Provide the [x, y] coordinate of the cell's center where the given text is located.  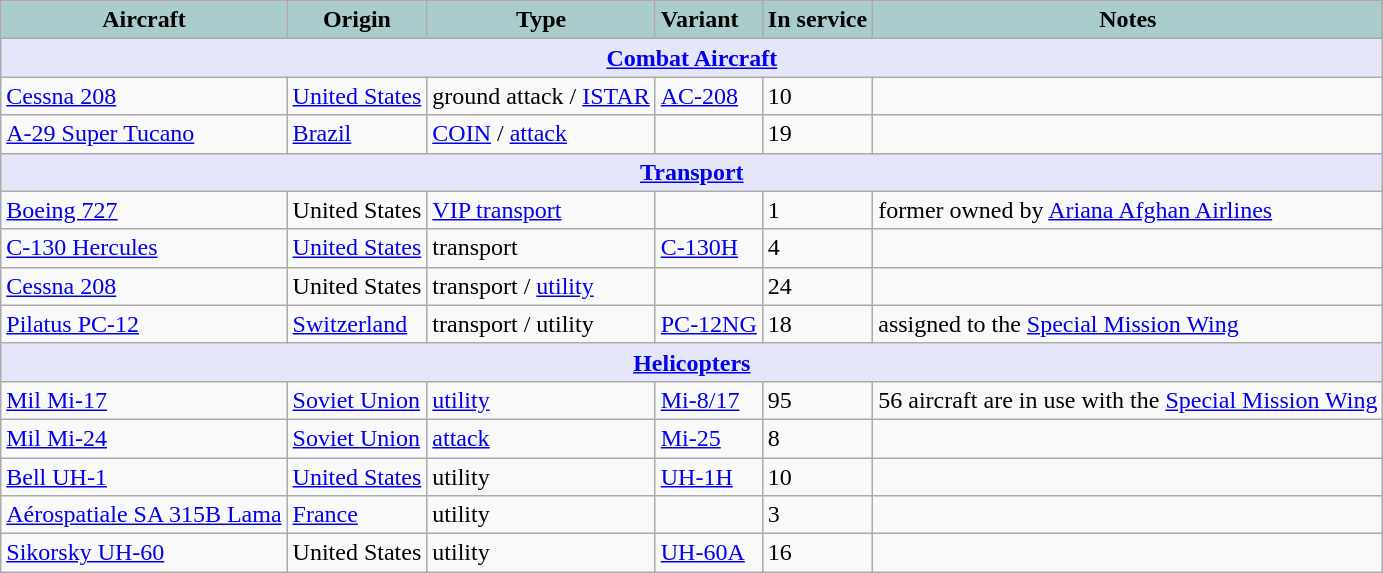
Switzerland [357, 324]
UH-60A [708, 553]
Bell UH-1 [144, 477]
Brazil [357, 134]
PC-12NG [708, 324]
ground attack / ISTAR [541, 96]
former owned by Ariana Afghan Airlines [1128, 210]
Helicopters [692, 362]
assigned to the Special Mission Wing [1128, 324]
C-130H [708, 248]
AC-208 [708, 96]
18 [817, 324]
In service [817, 20]
95 [817, 400]
Pilatus PC-12 [144, 324]
Boeing 727 [144, 210]
1 [817, 210]
UH-1H [708, 477]
France [357, 515]
Transport [692, 172]
Notes [1128, 20]
attack [541, 438]
Combat Aircraft [692, 58]
8 [817, 438]
Mi-25 [708, 438]
A-29 Super Tucano [144, 134]
Origin [357, 20]
COIN / attack [541, 134]
C-130 Hercules [144, 248]
Type [541, 20]
24 [817, 286]
Mil Mi-24 [144, 438]
Aérospatiale SA 315B Lama [144, 515]
Aircraft [144, 20]
transport [541, 248]
Sikorsky UH-60 [144, 553]
4 [817, 248]
16 [817, 553]
VIP transport [541, 210]
Variant [708, 20]
Mil Mi-17 [144, 400]
56 aircraft are in use with the Special Mission Wing [1128, 400]
3 [817, 515]
19 [817, 134]
Mi-8/17 [708, 400]
